Determine the [X, Y] coordinate at the center of the cell enclosing the given text.  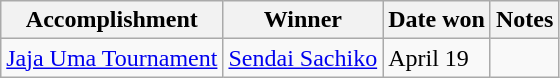
Accomplishment [112, 20]
Date won [437, 20]
April 19 [437, 58]
Jaja Uma Tournament [112, 58]
Winner [303, 20]
Notes [524, 20]
Sendai Sachiko [303, 58]
